From the cell containing the given text, extract its center point as [x, y] coordinate. 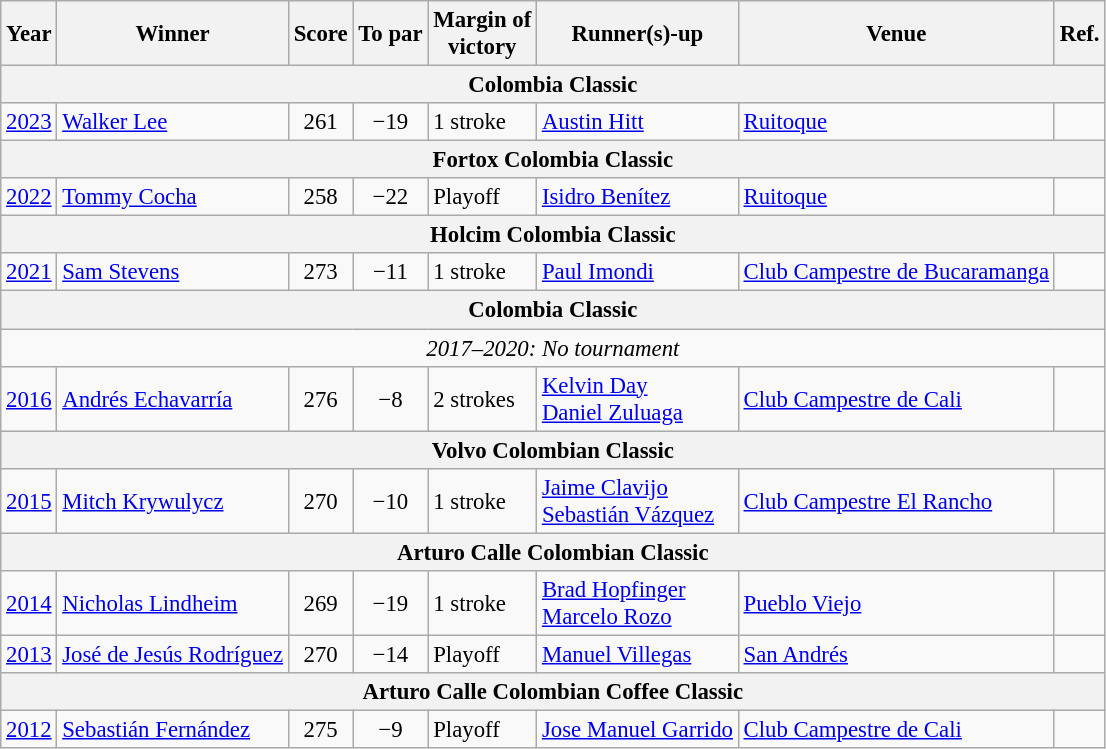
Sam Stevens [172, 273]
Sebastián Fernández [172, 729]
276 [320, 398]
Winner [172, 34]
Tommy Cocha [172, 197]
273 [320, 273]
2012 [29, 729]
Volvo Colombian Classic [553, 450]
2016 [29, 398]
Holcim Colombia Classic [553, 235]
To par [390, 34]
2023 [29, 122]
−22 [390, 197]
−8 [390, 398]
Pueblo Viejo [896, 604]
Nicholas Lindheim [172, 604]
Ref. [1079, 34]
Walker Lee [172, 122]
Score [320, 34]
Paul Imondi [638, 273]
2013 [29, 654]
2015 [29, 500]
San Andrés [896, 654]
Fortox Colombia Classic [553, 160]
Kelvin Day Daniel Zuluaga [638, 398]
Mitch Krywulycz [172, 500]
269 [320, 604]
275 [320, 729]
Club Campestre El Rancho [896, 500]
Club Campestre de Bucaramanga [896, 273]
−10 [390, 500]
2014 [29, 604]
Austin Hitt [638, 122]
Isidro Benítez [638, 197]
Jose Manuel Garrido [638, 729]
2022 [29, 197]
Runner(s)-up [638, 34]
2017–2020: No tournament [553, 348]
2021 [29, 273]
Venue [896, 34]
José de Jesús Rodríguez [172, 654]
258 [320, 197]
261 [320, 122]
Brad Hopfinger Marcelo Rozo [638, 604]
Andrés Echavarría [172, 398]
−9 [390, 729]
2 strokes [482, 398]
Arturo Calle Colombian Coffee Classic [553, 692]
Year [29, 34]
Arturo Calle Colombian Classic [553, 552]
Manuel Villegas [638, 654]
Jaime Clavijo Sebastián Vázquez [638, 500]
Margin ofvictory [482, 34]
−14 [390, 654]
−11 [390, 273]
